From the cell containing the given text, extract its center point as [X, Y] coordinate. 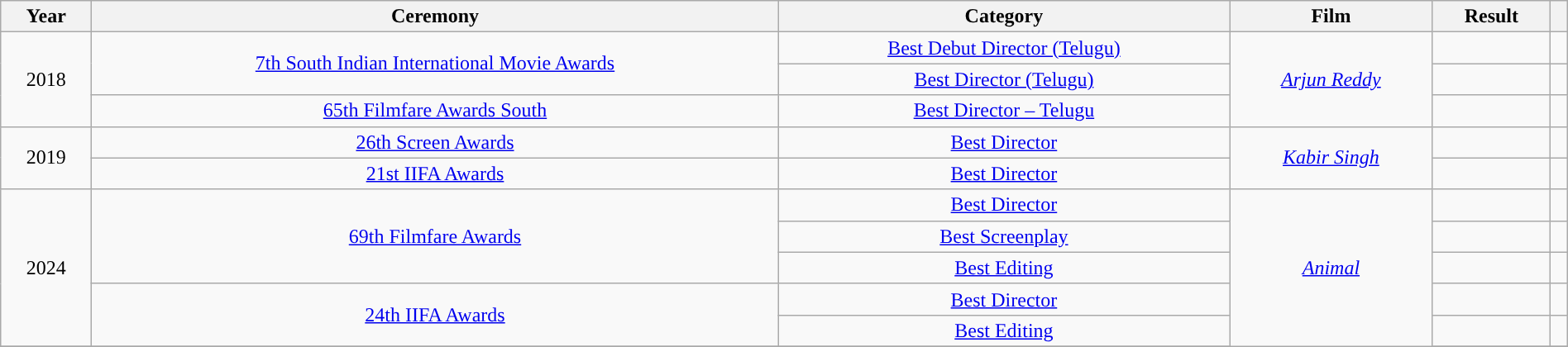
7th South Indian International Movie Awards [435, 64]
Result [1491, 17]
Category [1004, 17]
69th Filmfare Awards [435, 236]
Kabir Singh [1331, 158]
65th Filmfare Awards South [435, 111]
2019 [46, 158]
Film [1331, 17]
Animal [1331, 268]
26th Screen Awards [435, 142]
2018 [46, 79]
2024 [46, 268]
Arjun Reddy [1331, 79]
Best Screenplay [1004, 236]
Best Director (Telugu) [1004, 79]
Best Debut Director (Telugu) [1004, 48]
21st IIFA Awards [435, 173]
Ceremony [435, 17]
Year [46, 17]
24th IIFA Awards [435, 315]
Best Director – Telugu [1004, 111]
